Find where the given text appears and provide that cell's center as [X, Y] coordinate. 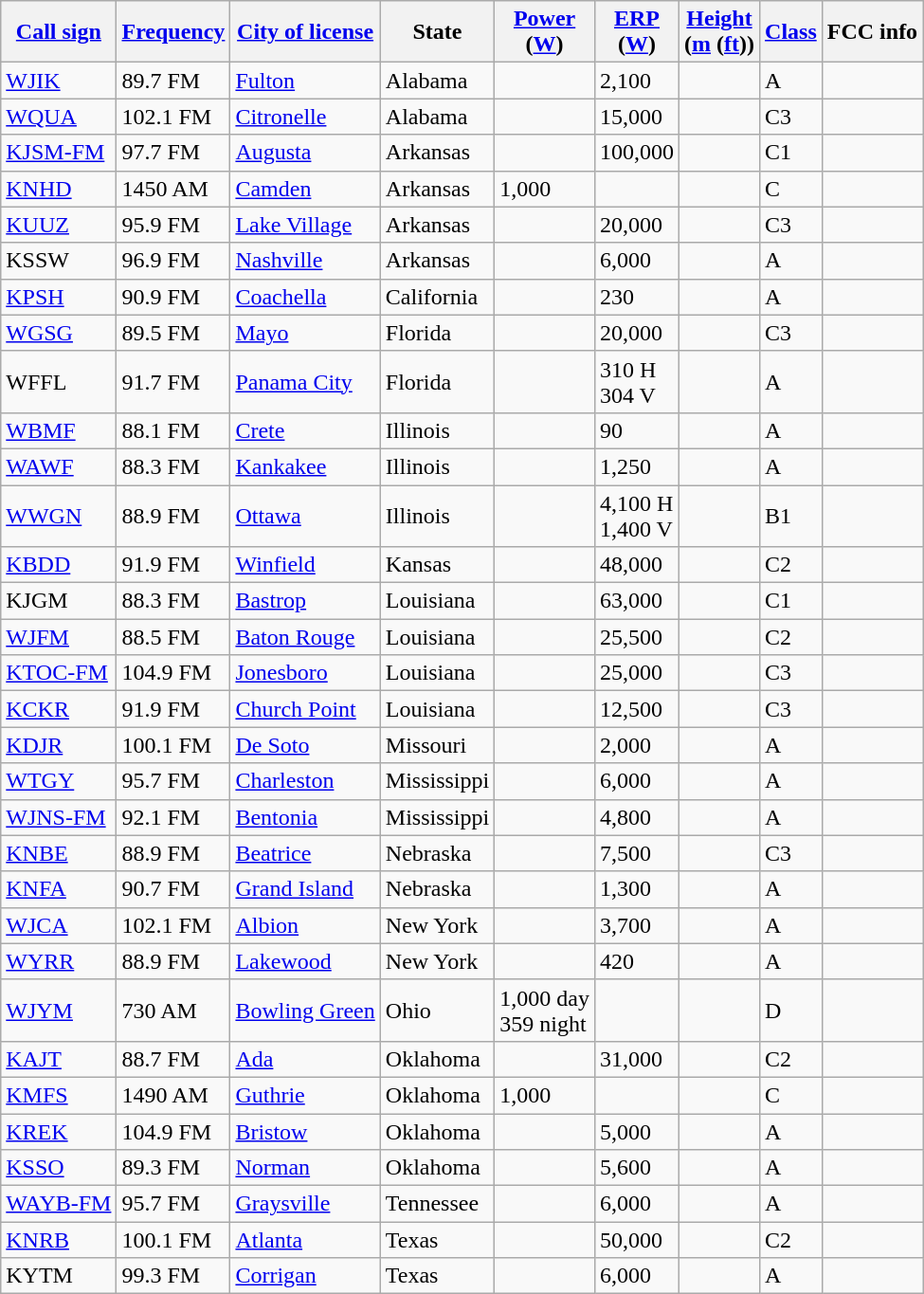
KNBE [59, 853]
Panama City [305, 381]
KNRB [59, 1240]
KBDD [59, 565]
92.1 FM [173, 817]
Grand Island [305, 889]
Coachella [305, 297]
88.1 FM [173, 430]
Guthrie [305, 1095]
89.7 FM [173, 81]
Fulton [305, 81]
1,250 [637, 466]
25,000 [637, 673]
KPSH [59, 297]
KSSO [59, 1168]
89.3 FM [173, 1168]
WJYM [59, 1011]
Bastrop [305, 601]
De Soto [305, 745]
1490 AM [173, 1095]
Baton Rouge [305, 637]
WTGY [59, 781]
3,700 [637, 925]
WYRR [59, 961]
420 [637, 961]
KJGM [59, 601]
Missouri [437, 745]
Beatrice [305, 853]
63,000 [637, 601]
Ottawa [305, 516]
90 [637, 430]
Jonesboro [305, 673]
WBMF [59, 430]
25,500 [637, 637]
1450 AM [173, 189]
97.7 FM [173, 153]
100,000 [637, 153]
1,300 [637, 889]
90.9 FM [173, 297]
KUUZ [59, 225]
12,500 [637, 709]
Atlanta [305, 1240]
KNFA [59, 889]
KCKR [59, 709]
KDJR [59, 745]
31,000 [637, 1059]
Winfield [305, 565]
7,500 [637, 853]
KAJT [59, 1059]
Nashville [305, 261]
88.7 FM [173, 1059]
Graysville [305, 1204]
Lake Village [305, 225]
Crete [305, 430]
Church Point [305, 709]
Tennessee [437, 1204]
WAWF [59, 466]
4,100 H1,400 V [637, 516]
B1 [791, 516]
Mayo [305, 333]
Kankakee [305, 466]
KSSW [59, 261]
730 AM [173, 1011]
ERP(W) [637, 32]
Ohio [437, 1011]
Class [791, 32]
KNHD [59, 189]
1,000 day359 night [545, 1011]
Ada [305, 1059]
Bentonia [305, 817]
WFFL [59, 381]
50,000 [637, 1240]
WJNS-FM [59, 817]
City of license [305, 32]
Citronelle [305, 117]
48,000 [637, 565]
Frequency [173, 32]
KTOC-FM [59, 673]
5,600 [637, 1168]
2,100 [637, 81]
WGSG [59, 333]
Charleston [305, 781]
KJSM-FM [59, 153]
KREK [59, 1131]
KMFS [59, 1095]
Norman [305, 1168]
95.9 FM [173, 225]
310 H304 V [637, 381]
4,800 [637, 817]
WJCA [59, 925]
WQUA [59, 117]
Camden [305, 189]
90.7 FM [173, 889]
D [791, 1011]
Albion [305, 925]
96.9 FM [173, 261]
230 [637, 297]
88.5 FM [173, 637]
State [437, 32]
Call sign [59, 32]
FCC info [872, 32]
91.7 FM [173, 381]
Power(W) [545, 32]
Lakewood [305, 961]
WJFM [59, 637]
Bowling Green [305, 1011]
Augusta [305, 153]
5,000 [637, 1131]
99.3 FM [173, 1276]
2,000 [637, 745]
Height(m (ft)) [720, 32]
15,000 [637, 117]
Corrigan [305, 1276]
Kansas [437, 565]
WJIK [59, 81]
California [437, 297]
KYTM [59, 1276]
WAYB-FM [59, 1204]
WWGN [59, 516]
89.5 FM [173, 333]
Bristow [305, 1131]
